Find where the given text appears and provide that cell's center as [x, y] coordinate. 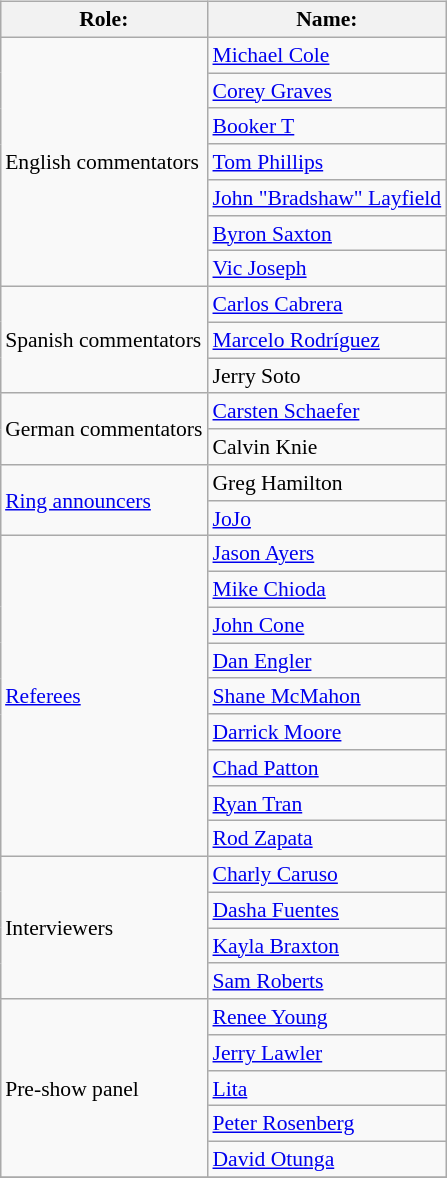
Michael Cole [326, 55]
Lita [326, 1088]
Kayla Braxton [326, 946]
Dan Engler [326, 661]
Mike Chioda [326, 590]
John "Bradshaw" Layfield [326, 198]
Booker T [326, 126]
JoJo [326, 518]
English commentators [104, 162]
Rod Zapata [326, 839]
Ryan Tran [326, 803]
Renee Young [326, 1017]
Shane McMahon [326, 696]
Jerry Lawler [326, 1053]
Calvin Knie [326, 447]
Pre-show panel [104, 1088]
Vic Joseph [326, 269]
Interviewers [104, 928]
Jason Ayers [326, 554]
Name: [326, 20]
Peter Rosenberg [326, 1124]
David Otunga [326, 1160]
Ring announcers [104, 500]
Carsten Schaefer [326, 411]
Carlos Cabrera [326, 305]
Charly Caruso [326, 875]
Dasha Fuentes [326, 910]
Spanish commentators [104, 340]
Role: [104, 20]
Sam Roberts [326, 981]
John Cone [326, 625]
Chad Patton [326, 768]
German commentators [104, 428]
Tom Phillips [326, 162]
Corey Graves [326, 91]
Referees [104, 696]
Byron Saxton [326, 233]
Jerry Soto [326, 376]
Marcelo Rodríguez [326, 340]
Darrick Moore [326, 732]
Greg Hamilton [326, 483]
